Capture the cell that displays the provided text and extract its (x, y) central coordinate. 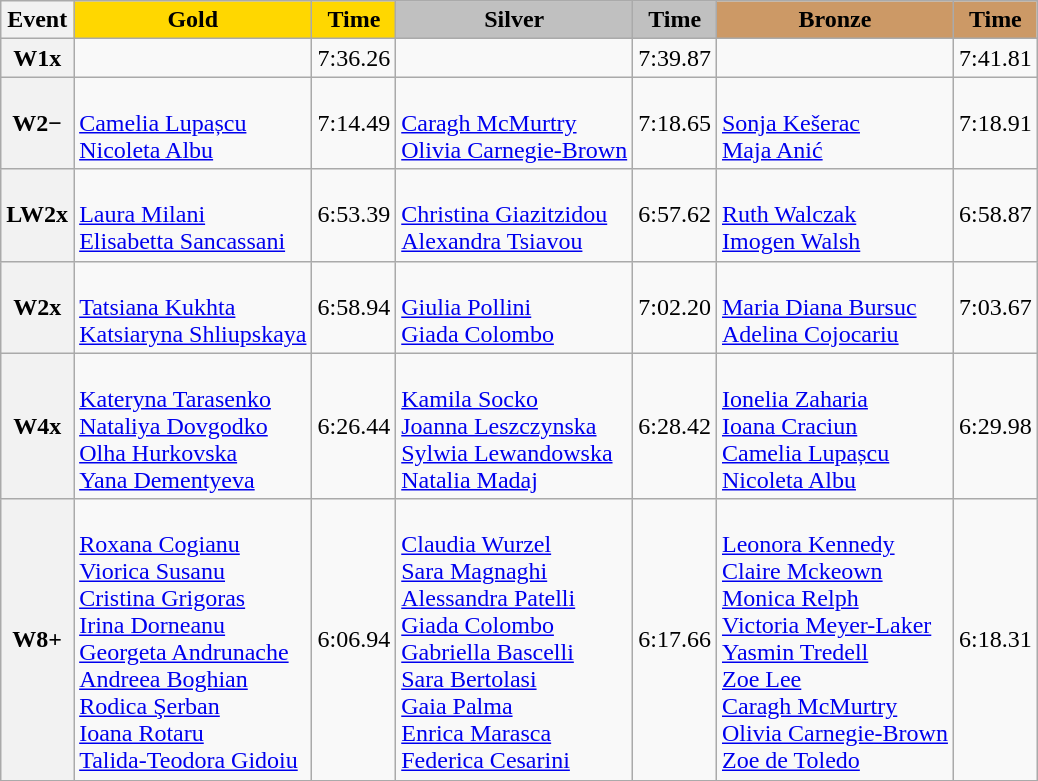
7:18.65 (675, 123)
Caragh McMurtryOlivia Carnegie-Brown (514, 123)
7:03.67 (995, 307)
W2− (38, 123)
Tatsiana KukhtaKatsiaryna Shliupskaya (193, 307)
7:39.87 (675, 58)
6:06.94 (354, 640)
Camelia LupașcuNicoleta Albu (193, 123)
Claudia WurzelSara MagnaghiAlessandra PatelliGiada ColomboGabriella BascelliSara BertolasiGaia PalmaEnrica MarascaFederica Cesarini (514, 640)
7:14.49 (354, 123)
7:36.26 (354, 58)
Event (38, 20)
Ionelia ZahariaIoana CraciunCamelia LupașcuNicoleta Albu (834, 426)
Sonja KešeracMaja Anić (834, 123)
Kamila SockoJoanna LeszczynskaSylwia LewandowskaNatalia Madaj (514, 426)
6:18.31 (995, 640)
Bronze (834, 20)
6:58.87 (995, 215)
Silver (514, 20)
7:41.81 (995, 58)
6:26.44 (354, 426)
Leonora KennedyClaire MckeownMonica RelphVictoria Meyer-LakerYasmin TredellZoe LeeCaragh McMurtryOlivia Carnegie-BrownZoe de Toledo (834, 640)
W1x (38, 58)
7:02.20 (675, 307)
Christina GiazitzidouAlexandra Tsiavou (514, 215)
Gold (193, 20)
Maria Diana BursucAdelina Cojocariu (834, 307)
6:17.66 (675, 640)
6:29.98 (995, 426)
Giulia PolliniGiada Colombo (514, 307)
W8+ (38, 640)
6:57.62 (675, 215)
6:28.42 (675, 426)
6:53.39 (354, 215)
Roxana CogianuViorica SusanuCristina GrigorasIrina DorneanuGeorgeta AndrunacheAndreea BoghianRodica ŞerbanIoana RotaruTalida-Teodora Gidoiu (193, 640)
W2x (38, 307)
LW2x (38, 215)
6:58.94 (354, 307)
W4x (38, 426)
Ruth WalczakImogen Walsh (834, 215)
Kateryna TarasenkoNataliya DovgodkoOlha HurkovskaYana Dementyeva (193, 426)
Laura MilaniElisabetta Sancassani (193, 215)
7:18.91 (995, 123)
